Search for the cell housing the specified text and yield its (x, y) center coordinate. 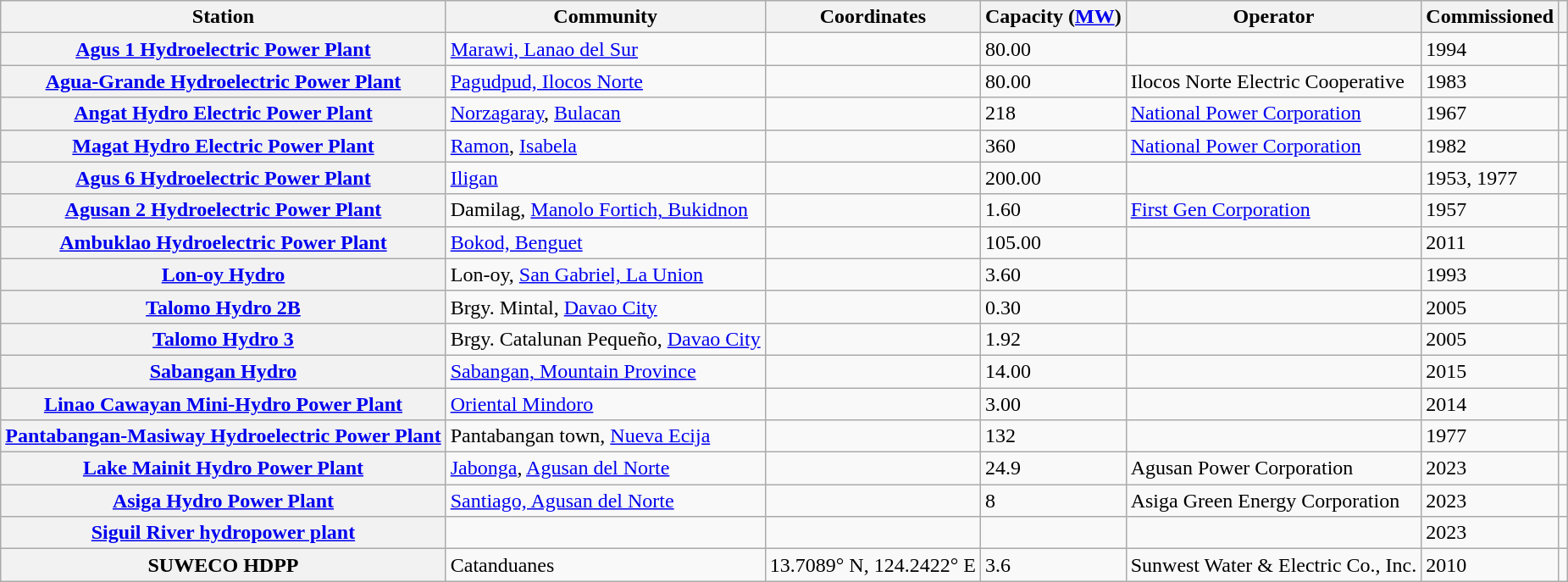
Norzagaray, Bulacan (605, 114)
Iligan (605, 178)
2015 (1490, 371)
1982 (1490, 146)
Santiago, Agusan del Norte (605, 501)
1994 (1490, 49)
1.92 (1053, 339)
Talomo Hydro 3 (224, 339)
Talomo Hydro 2B (224, 307)
3.6 (1053, 565)
1993 (1490, 274)
Sunwest Water & Electric Co., Inc. (1274, 565)
Operator (1274, 17)
Sabangan Hydro (224, 371)
218 (1053, 114)
1953, 1977 (1490, 178)
Angat Hydro Electric Power Plant (224, 114)
3.60 (1053, 274)
Pantabangan-Masiway Hydroelectric Power Plant (224, 436)
1.60 (1053, 210)
24.9 (1053, 468)
Catanduanes (605, 565)
Asiga Hydro Power Plant (224, 501)
Pagudpud, Ilocos Norte (605, 81)
360 (1053, 146)
Capacity (MW) (1053, 17)
Coordinates (873, 17)
2010 (1490, 565)
Linao Cawayan Mini-Hydro Power Plant (224, 404)
Commissioned (1490, 17)
Lon-oy Hydro (224, 274)
Jabonga, Agusan del Norte (605, 468)
2011 (1490, 242)
Brgy. Catalunan Pequeño, Davao City (605, 339)
Magat Hydro Electric Power Plant (224, 146)
Bokod, Benguet (605, 242)
Agus 1 Hydroelectric Power Plant (224, 49)
Damilag, Manolo Fortich, Bukidnon (605, 210)
Agusan 2 Hydroelectric Power Plant (224, 210)
Lake Mainit Hydro Power Plant (224, 468)
Station (224, 17)
1957 (1490, 210)
Oriental Mindoro (605, 404)
First Gen Corporation (1274, 210)
1967 (1490, 114)
2014 (1490, 404)
Pantabangan town, Nueva Ecija (605, 436)
Marawi, Lanao del Sur (605, 49)
14.00 (1053, 371)
Agua-Grande Hydroelectric Power Plant (224, 81)
Brgy. Mintal, Davao City (605, 307)
Community (605, 17)
Agus 6 Hydroelectric Power Plant (224, 178)
8 (1053, 501)
13.7089° N, 124.2422° E (873, 565)
SUWECO HDPP (224, 565)
Agusan Power Corporation (1274, 468)
0.30 (1053, 307)
1983 (1490, 81)
3.00 (1053, 404)
Ramon, Isabela (605, 146)
1977 (1490, 436)
105.00 (1053, 242)
200.00 (1053, 178)
Ambuklao Hydroelectric Power Plant (224, 242)
Ilocos Norte Electric Cooperative (1274, 81)
Asiga Green Energy Corporation (1274, 501)
Lon-oy, San Gabriel, La Union (605, 274)
132 (1053, 436)
Siguil River hydropower plant (224, 533)
Sabangan, Mountain Province (605, 371)
